From the cell containing the given text, extract its center point as [X, Y] coordinate. 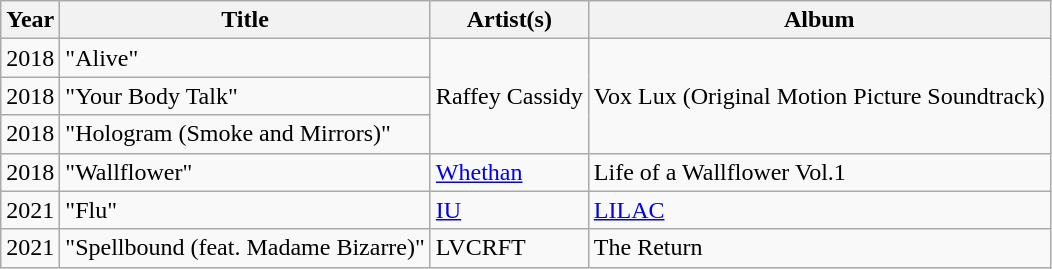
IU [509, 210]
LVCRFT [509, 248]
LILAC [819, 210]
Artist(s) [509, 20]
"Hologram (Smoke and Mirrors)" [246, 134]
"Your Body Talk" [246, 96]
Title [246, 20]
"Spellbound (feat. Madame Bizarre)" [246, 248]
Whethan [509, 172]
"Wallflower" [246, 172]
"Alive" [246, 58]
Vox Lux (Original Motion Picture Soundtrack) [819, 96]
"Flu" [246, 210]
The Return [819, 248]
Year [30, 20]
Life of a Wallflower Vol.1 [819, 172]
Raffey Cassidy [509, 96]
Album [819, 20]
